Output the [x, y] coordinate of the center of the cell containing the given text.  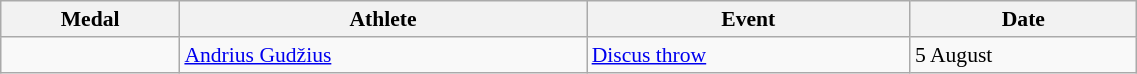
Andrius Gudžius [382, 55]
Event [748, 19]
5 August [1024, 55]
Medal [90, 19]
Discus throw [748, 55]
Athlete [382, 19]
Date [1024, 19]
